Extract the [X, Y] coordinate from the center of the cell holding the provided text.  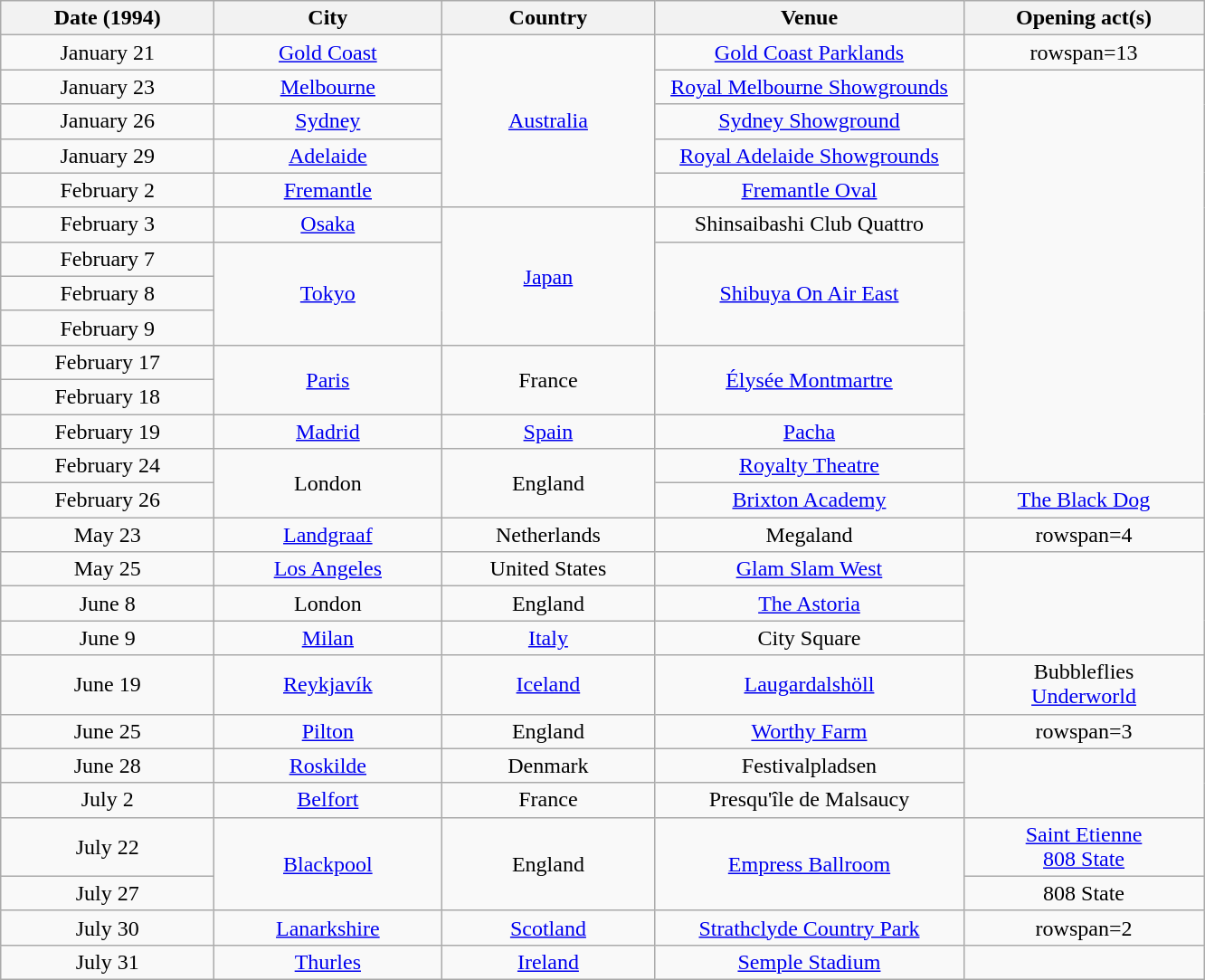
Los Angeles [327, 569]
Spain [548, 432]
January 26 [108, 121]
Empress Ballroom [809, 863]
Sydney Showground [809, 121]
Thurles [327, 962]
Strathclyde Country Park [809, 928]
The Black Dog [1084, 500]
Adelaide [327, 156]
Milan [327, 638]
Date (1994) [108, 18]
Venue [809, 18]
Japan [548, 276]
February 17 [108, 362]
July 2 [108, 800]
Royalty Theatre [809, 466]
City Square [809, 638]
Semple Stadium [809, 962]
Royal Melbourne Showgrounds [809, 87]
February 7 [108, 259]
Worthy Farm [809, 731]
Laugardalshöll [809, 684]
July 22 [108, 847]
February 2 [108, 190]
Blackpool [327, 863]
Sydney [327, 121]
Iceland [548, 684]
Netherlands [548, 535]
Paris [327, 379]
February 26 [108, 500]
February 18 [108, 396]
June 9 [108, 638]
Ireland [548, 962]
Italy [548, 638]
January 23 [108, 87]
January 21 [108, 52]
Belfort [327, 800]
Osaka [327, 224]
June 19 [108, 684]
rowspan=4 [1084, 535]
Saint Etienne808 State [1084, 847]
January 29 [108, 156]
Élysée Montmartre [809, 379]
May 23 [108, 535]
Gold Coast Parklands [809, 52]
Country [548, 18]
July 27 [108, 893]
808 State [1084, 893]
City [327, 18]
Australia [548, 121]
rowspan=13 [1084, 52]
Opening act(s) [1084, 18]
Pilton [327, 731]
Festivalpladsen [809, 766]
Megaland [809, 535]
Landgraaf [327, 535]
Royal Adelaide Showgrounds [809, 156]
July 31 [108, 962]
rowspan=3 [1084, 731]
Madrid [327, 432]
Roskilde [327, 766]
February 19 [108, 432]
Scotland [548, 928]
Pacha [809, 432]
rowspan=2 [1084, 928]
February 24 [108, 466]
Fremantle Oval [809, 190]
Denmark [548, 766]
June 8 [108, 604]
February 8 [108, 293]
The Astoria [809, 604]
February 3 [108, 224]
July 30 [108, 928]
June 25 [108, 731]
Presqu'île de Malsaucy [809, 800]
May 25 [108, 569]
February 9 [108, 328]
Brixton Academy [809, 500]
Fremantle [327, 190]
Shibuya On Air East [809, 293]
Tokyo [327, 293]
Glam Slam West [809, 569]
Lanarkshire [327, 928]
United States [548, 569]
BubblefliesUnderworld [1084, 684]
Reykjavík [327, 684]
Shinsaibashi Club Quattro [809, 224]
Melbourne [327, 87]
June 28 [108, 766]
Gold Coast [327, 52]
